Detect which cell encompasses the target text, then output its (X, Y) center coordinate. 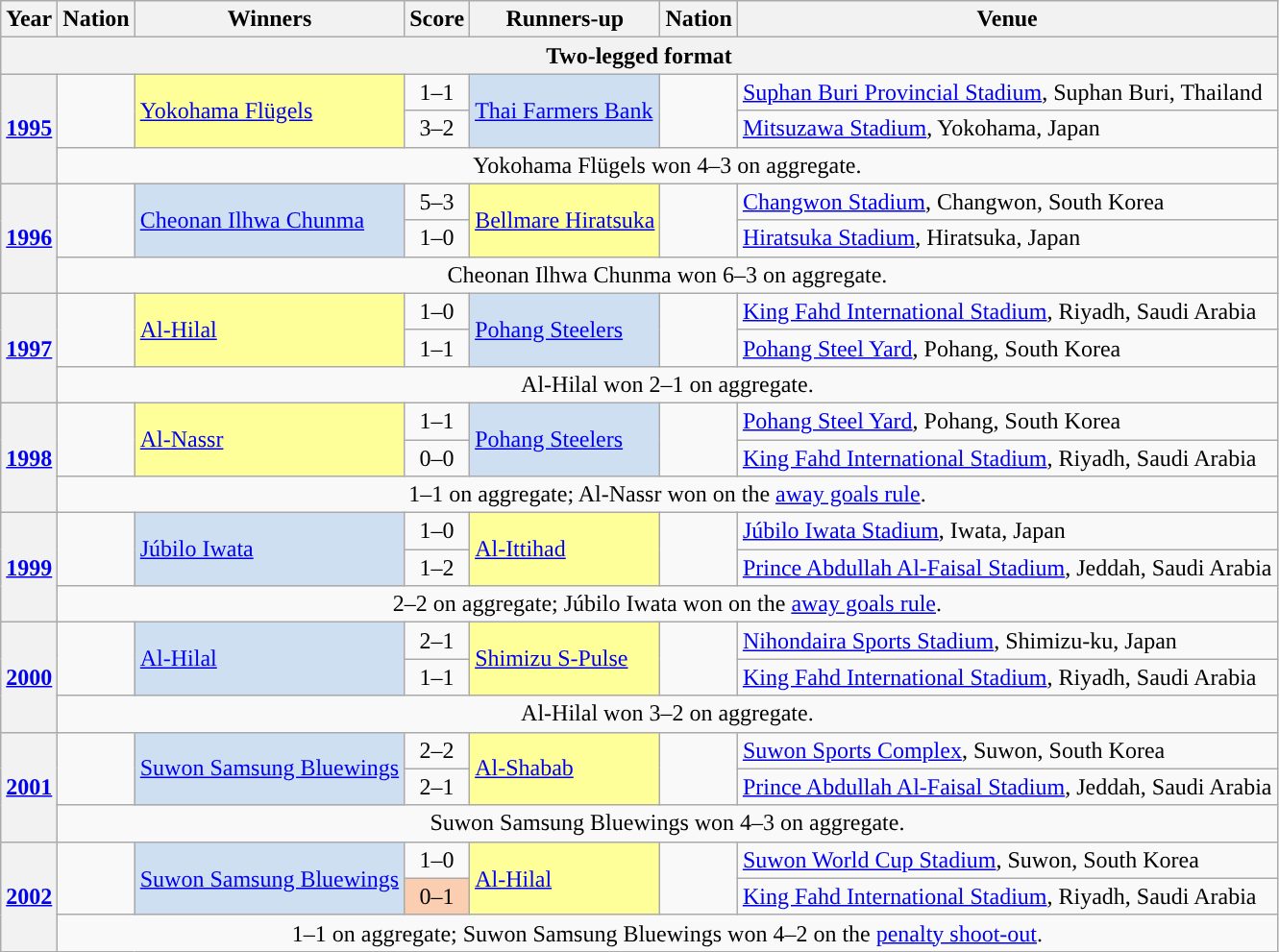
2001 (29, 787)
Two-legged format (639, 56)
0–1 (437, 896)
2000 (29, 677)
Runners-up (565, 19)
5–3 (437, 202)
2002 (29, 896)
1–2 (437, 568)
3–2 (437, 129)
Shimizu S-Pulse (565, 659)
Year (29, 19)
Bellmare Hiratsuka (565, 220)
1999 (29, 568)
Júbilo Iwata (269, 549)
0–0 (437, 458)
Al-Shabab (565, 769)
1–1 on aggregate; Al-Nassr won on the away goals rule. (667, 495)
1–1 on aggregate; Suwon Samsung Bluewings won 4–2 on the penalty shoot-out. (667, 933)
1995 (29, 129)
Winners (269, 19)
Nihondaira Sports Stadium, Shimizu-ku, Japan (1007, 641)
Suwon Samsung Bluewings won 4–3 on aggregate. (667, 823)
Júbilo Iwata Stadium, Iwata, Japan (1007, 531)
Yokohama Flügels (269, 110)
Venue (1007, 19)
1996 (29, 238)
Al-Hilal won 3–2 on aggregate. (667, 714)
Score (437, 19)
1997 (29, 348)
1998 (29, 457)
Al-Nassr (269, 439)
Al-Hilal won 2–1 on aggregate. (667, 384)
2–2 (437, 750)
Suphan Buri Provincial Stadium, Suphan Buri, Thailand (1007, 92)
2–2 on aggregate; Júbilo Iwata won on the away goals rule. (667, 604)
Al-Ittihad (565, 549)
Changwon Stadium, Changwon, South Korea (1007, 202)
Cheonan Ilhwa Chunma (269, 220)
Yokohama Flügels won 4–3 on aggregate. (667, 165)
Suwon World Cup Stadium, Suwon, South Korea (1007, 860)
Cheonan Ilhwa Chunma won 6–3 on aggregate. (667, 275)
Mitsuzawa Stadium, Yokohama, Japan (1007, 129)
Suwon Sports Complex, Suwon, South Korea (1007, 750)
Thai Farmers Bank (565, 110)
Hiratsuka Stadium, Hiratsuka, Japan (1007, 238)
